Provide the (X, Y) coordinate of the cell's center where the given text is located.  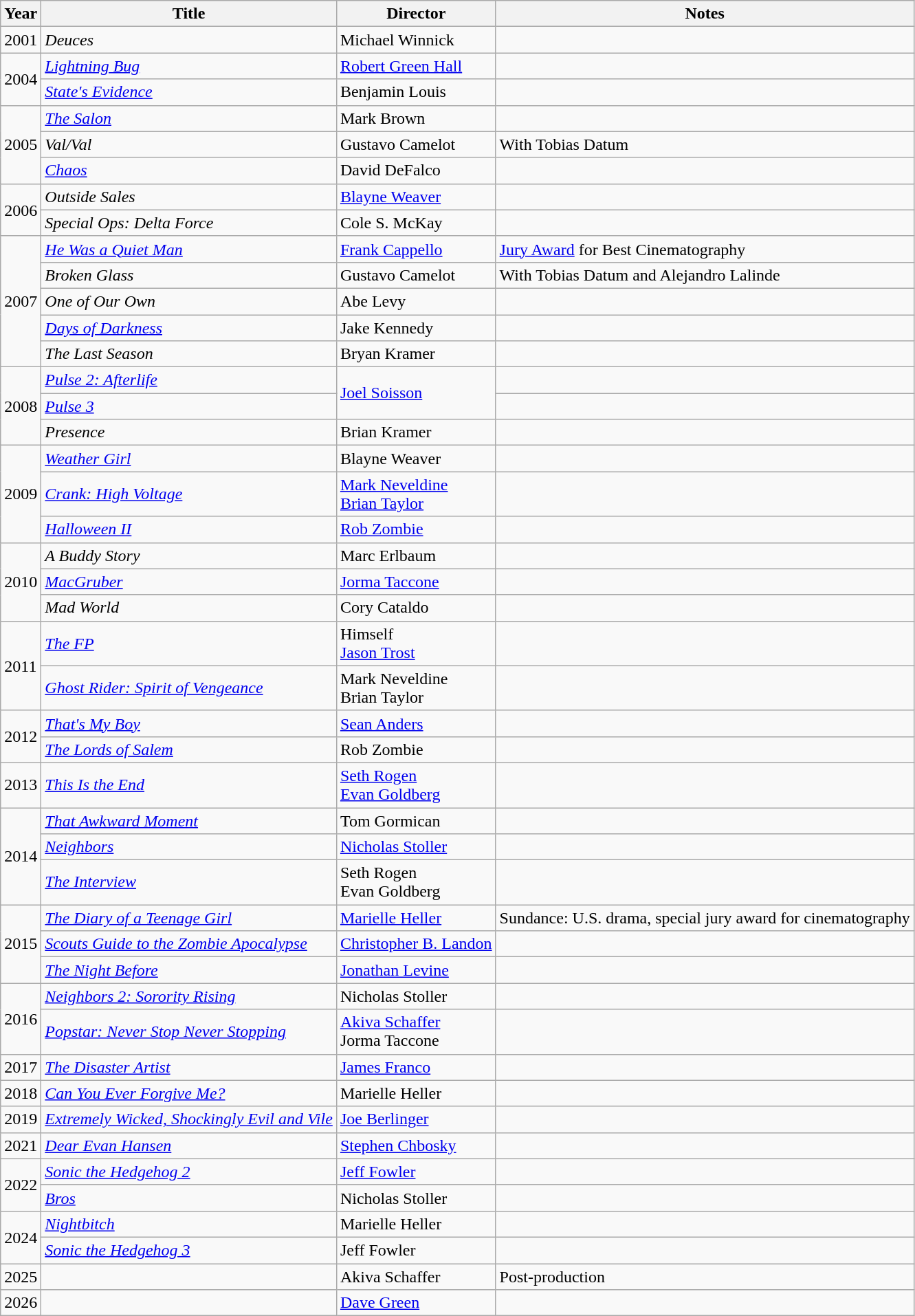
Notes (705, 14)
The Night Before (189, 970)
The Diary of a Teenage Girl (189, 918)
Brian Kramer (416, 432)
Jonathan Levine (416, 970)
Pulse 2: Afterlife (189, 380)
Sonic the Hedgehog 2 (189, 1172)
The Last Season (189, 354)
2011 (21, 666)
HimselfJason Trost (416, 644)
Christopher B. Landon (416, 944)
One of Our Own (189, 301)
Neighbors 2: Sorority Rising (189, 996)
2005 (21, 144)
2022 (21, 1185)
MacGruber (189, 582)
Days of Darkness (189, 328)
Can You Ever Forgive Me? (189, 1093)
Post-production (705, 1277)
Bryan Kramer (416, 354)
Akiva SchafferJorma Taccone (416, 1031)
Dave Green (416, 1303)
Frank Cappello (416, 249)
2013 (21, 785)
2001 (21, 40)
Mark Brown (416, 118)
Deuces (189, 40)
Presence (189, 432)
The Interview (189, 883)
2017 (21, 1067)
That Awkward Moment (189, 820)
2009 (21, 494)
2026 (21, 1303)
Lightning Bug (189, 66)
Sean Anders (416, 723)
Cole S. McKay (416, 223)
2008 (21, 406)
Bros (189, 1198)
2007 (21, 301)
State's Evidence (189, 92)
The Disaster Artist (189, 1067)
Pulse 3 (189, 406)
2024 (21, 1237)
That's My Boy (189, 723)
Scouts Guide to the Zombie Apocalypse (189, 944)
Stephen Chbosky (416, 1145)
2015 (21, 944)
Special Ops: Delta Force (189, 223)
With Tobias Datum (705, 144)
Mad World (189, 608)
Extremely Wicked, Shockingly Evil and Vile (189, 1119)
Jury Award for Best Cinematography (705, 249)
Ghost Rider: Spirit of Vengeance (189, 688)
2025 (21, 1277)
Robert Green Hall (416, 66)
Crank: High Voltage (189, 494)
Joe Berlinger (416, 1119)
Sonic the Hedgehog 3 (189, 1250)
2014 (21, 855)
The FP (189, 644)
Neighbors (189, 847)
Cory Cataldo (416, 608)
Abe Levy (416, 301)
Year (21, 14)
Joel Soisson (416, 393)
Nightbitch (189, 1224)
Popstar: Never Stop Never Stopping (189, 1031)
2004 (21, 79)
Jake Kennedy (416, 328)
Marc Erlbaum (416, 556)
With Tobias Datum and Alejandro Lalinde (705, 275)
James Franco (416, 1067)
He Was a Quiet Man (189, 249)
Tom Gormican (416, 820)
Director (416, 14)
The Lords of Salem (189, 749)
Akiva Schaffer (416, 1277)
This Is the End (189, 785)
2016 (21, 1019)
Sundance: U.S. drama, special jury award for cinematography (705, 918)
2019 (21, 1119)
Jorma Taccone (416, 582)
2006 (21, 210)
Dear Evan Hansen (189, 1145)
Chaos (189, 171)
2012 (21, 736)
Benjamin Louis (416, 92)
Michael Winnick (416, 40)
Halloween II (189, 529)
2010 (21, 582)
Outside Sales (189, 197)
Broken Glass (189, 275)
Title (189, 14)
2018 (21, 1093)
Val/Val (189, 144)
A Buddy Story (189, 556)
Weather Girl (189, 459)
2021 (21, 1145)
The Salon (189, 118)
David DeFalco (416, 171)
